Return [X, Y] of the center of cell containing provided text 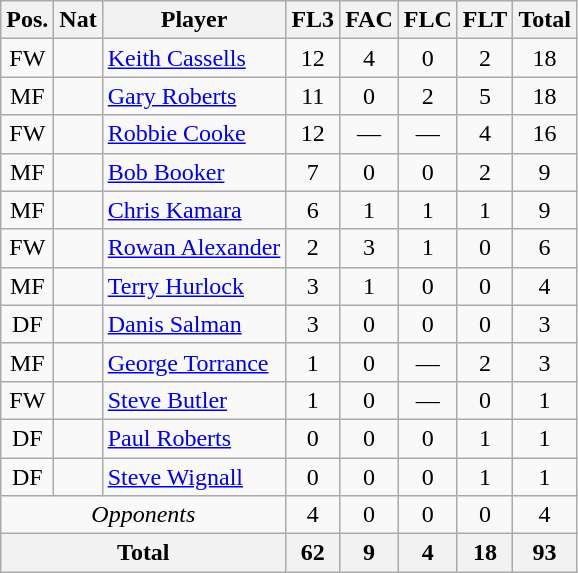
Nat [78, 20]
Robbie Cooke [194, 134]
7 [313, 172]
16 [545, 134]
Danis Salman [194, 324]
George Torrance [194, 362]
Pos. [28, 20]
Steve Butler [194, 400]
Player [194, 20]
FLC [428, 20]
Keith Cassells [194, 58]
5 [485, 96]
Steve Wignall [194, 477]
FLT [485, 20]
Chris Kamara [194, 210]
93 [545, 553]
FL3 [313, 20]
Rowan Alexander [194, 248]
Terry Hurlock [194, 286]
Paul Roberts [194, 438]
Bob Booker [194, 172]
FAC [370, 20]
11 [313, 96]
62 [313, 553]
Opponents [144, 515]
Gary Roberts [194, 96]
